For the text-containing cell, return its midpoint in (x, y) coordinate format. 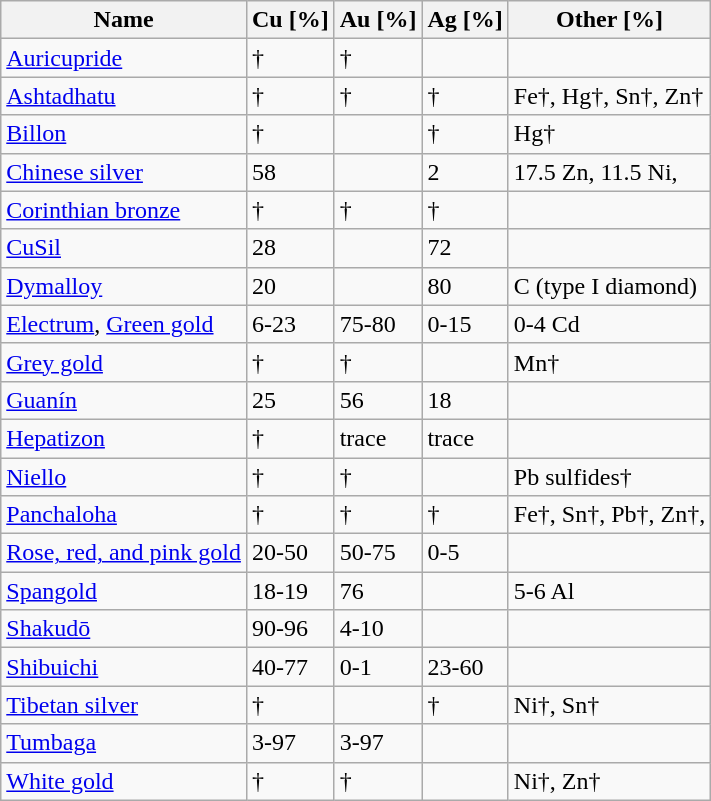
20 (290, 286)
Fe†, Hg†, Sn†, Zn† (609, 96)
75-80 (378, 324)
Shibuichi (124, 667)
Corinthian bronze (124, 210)
Hepatizon (124, 438)
0-1 (378, 667)
Billon (124, 134)
Rose, red, and pink gold (124, 553)
28 (290, 248)
25 (290, 400)
Tumbaga (124, 743)
Guanín (124, 400)
Ashtadhatu (124, 96)
17.5 Zn, 11.5 Ni, (609, 172)
Cu [%] (290, 20)
Shakudō (124, 629)
Spangold (124, 591)
40-77 (290, 667)
Chinese silver (124, 172)
Pb sulfides† (609, 477)
80 (465, 286)
18 (465, 400)
Mn† (609, 362)
50-75 (378, 553)
56 (378, 400)
4-10 (378, 629)
Dymalloy (124, 286)
Ni†, Zn† (609, 781)
Tibetan silver (124, 705)
Panchaloha (124, 515)
Niello (124, 477)
White gold (124, 781)
Hg† (609, 134)
Electrum, Green gold (124, 324)
20-50 (290, 553)
0-5 (465, 553)
18-19 (290, 591)
Name (124, 20)
0-4 Cd (609, 324)
Fe†, Sn†, Pb†, Zn†, (609, 515)
Ni†, Sn† (609, 705)
Grey gold (124, 362)
Other [%] (609, 20)
58 (290, 172)
90-96 (290, 629)
C (type I diamond) (609, 286)
76 (378, 591)
6-23 (290, 324)
Auricupride (124, 58)
23-60 (465, 667)
CuSil (124, 248)
72 (465, 248)
Ag [%] (465, 20)
0-15 (465, 324)
Au [%] (378, 20)
5-6 Al (609, 591)
2 (465, 172)
